Scan for the cell matching the given text and deliver its (X, Y) coordinate at center. 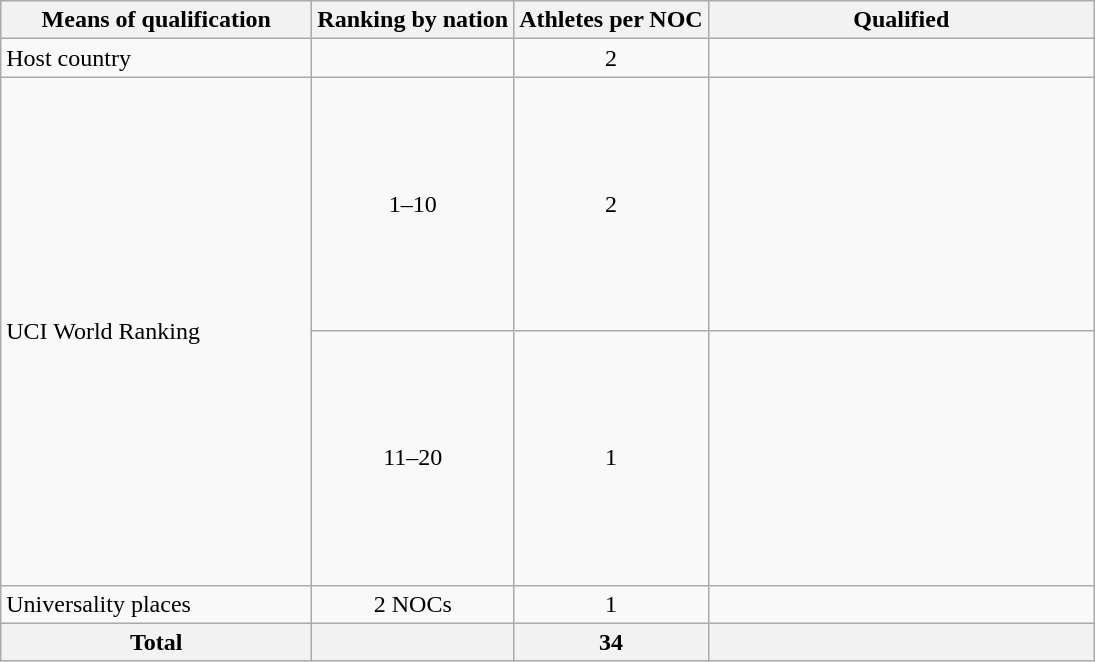
Athletes per NOC (612, 20)
34 (612, 642)
Qualified (901, 20)
Ranking by nation (413, 20)
11–20 (413, 458)
UCI World Ranking (156, 331)
1–10 (413, 204)
Host country (156, 58)
Total (156, 642)
2 NOCs (413, 604)
Means of qualification (156, 20)
Universality places (156, 604)
